Capture the cell that displays the provided text and extract its (x, y) central coordinate. 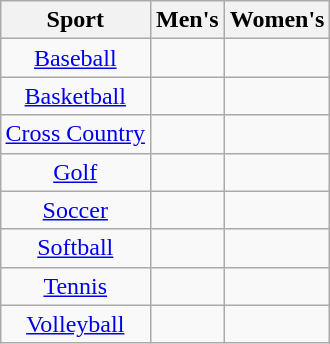
Baseball (75, 58)
Volleyball (75, 324)
Softball (75, 248)
Sport (75, 20)
Soccer (75, 210)
Cross Country (75, 134)
Tennis (75, 286)
Men's (187, 20)
Basketball (75, 96)
Women's (277, 20)
Golf (75, 172)
